For the text-containing cell, return its midpoint in (x, y) coordinate format. 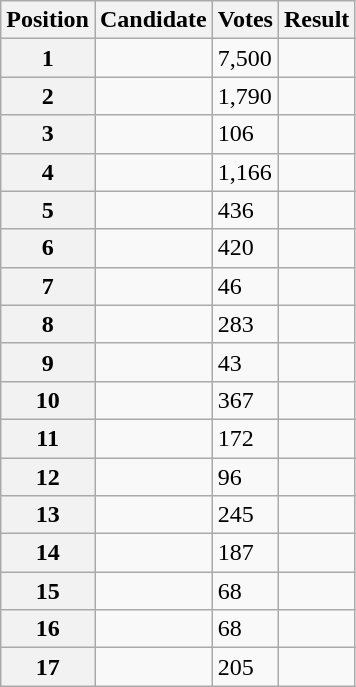
Result (316, 20)
Candidate (153, 20)
8 (48, 324)
436 (245, 210)
4 (48, 172)
172 (245, 438)
46 (245, 286)
420 (245, 248)
2 (48, 96)
3 (48, 134)
245 (245, 515)
14 (48, 553)
16 (48, 629)
5 (48, 210)
283 (245, 324)
1,790 (245, 96)
Position (48, 20)
17 (48, 667)
15 (48, 591)
7,500 (245, 58)
106 (245, 134)
205 (245, 667)
1,166 (245, 172)
Votes (245, 20)
367 (245, 400)
10 (48, 400)
96 (245, 477)
187 (245, 553)
13 (48, 515)
9 (48, 362)
11 (48, 438)
12 (48, 477)
1 (48, 58)
7 (48, 286)
6 (48, 248)
43 (245, 362)
